Determine the [X, Y] coordinate at the center of the cell enclosing the given text.  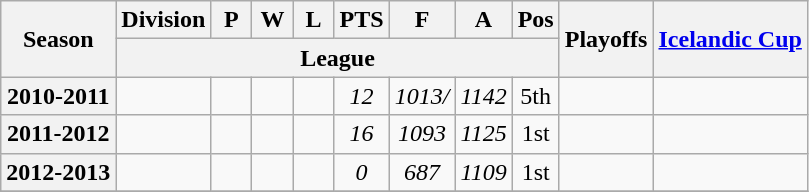
F [422, 20]
W [272, 20]
League [338, 58]
Season [58, 39]
12 [362, 96]
687 [422, 172]
1109 [484, 172]
Pos [536, 20]
16 [362, 134]
1125 [484, 134]
1142 [484, 96]
2010-2011 [58, 96]
Division [164, 20]
PTS [362, 20]
1093 [422, 134]
2012-2013 [58, 172]
A [484, 20]
2011-2012 [58, 134]
Playoffs [606, 39]
1013/ [422, 96]
5th [536, 96]
P [232, 20]
Icelandic Cup [730, 39]
0 [362, 172]
L [314, 20]
